Return the [X, Y] coordinate for the center point of the cell that contains the specified text.  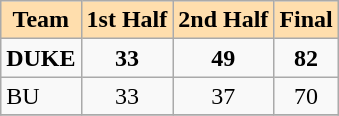
2nd Half [224, 20]
Team [41, 20]
1st Half [127, 20]
70 [306, 96]
Final [306, 20]
37 [224, 96]
82 [306, 58]
49 [224, 58]
DUKE [41, 58]
BU [41, 96]
